Find where the given text appears and provide that cell's center as [X, Y] coordinate. 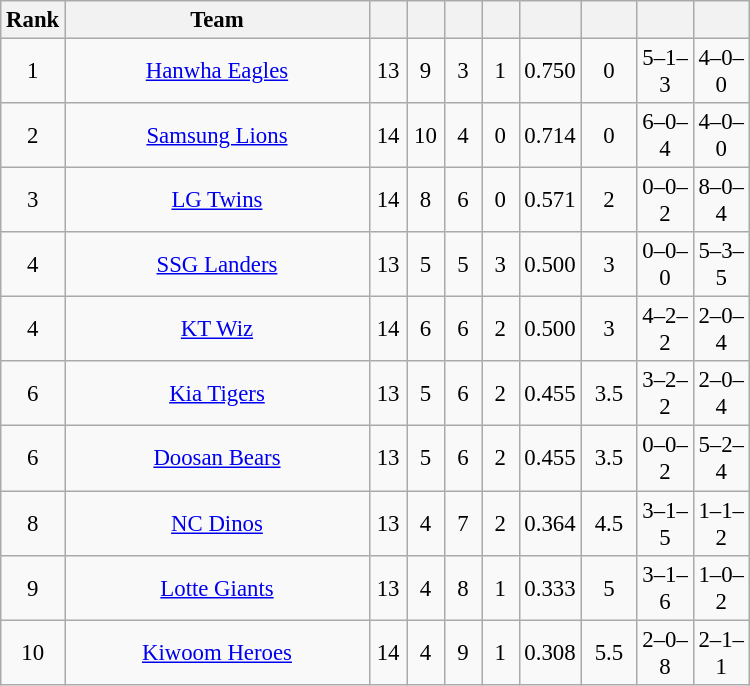
0.750 [550, 72]
NC Dinos [218, 524]
5–2–4 [721, 458]
SSG Landers [218, 264]
3–1–6 [665, 588]
1–0–2 [721, 588]
0.333 [550, 588]
0.308 [550, 652]
LG Twins [218, 200]
Lotte Giants [218, 588]
7 [462, 524]
0–0–0 [665, 264]
4.5 [609, 524]
6–0–4 [665, 136]
5.5 [609, 652]
2–1–1 [721, 652]
0.364 [550, 524]
8–0–4 [721, 200]
Team [218, 20]
Rank [33, 20]
1–1–2 [721, 524]
KT Wiz [218, 330]
Samsung Lions [218, 136]
3–2–2 [665, 394]
0.714 [550, 136]
5–3–5 [721, 264]
Kiwoom Heroes [218, 652]
Doosan Bears [218, 458]
2–0–8 [665, 652]
5–1–3 [665, 72]
Kia Tigers [218, 394]
Hanwha Eagles [218, 72]
3–1–5 [665, 524]
0.571 [550, 200]
4–2–2 [665, 330]
